For the text-containing cell, return its midpoint in [x, y] coordinate format. 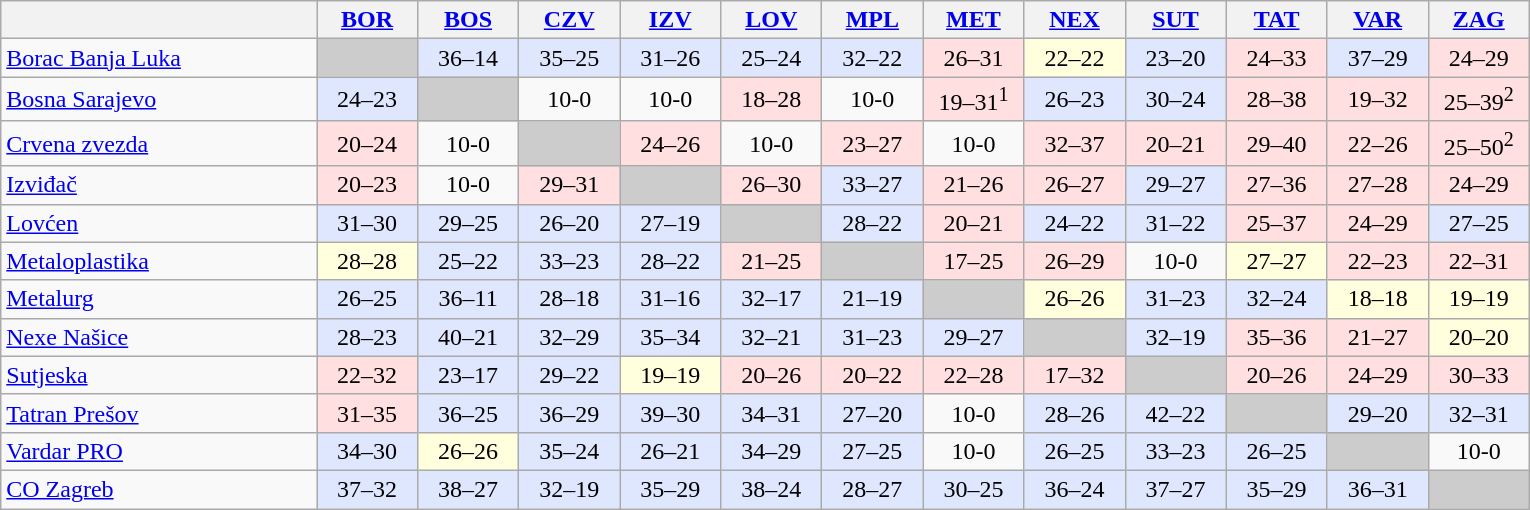
31–35 [366, 413]
37–29 [1378, 58]
25–22 [468, 261]
28–26 [1074, 413]
SUT [1176, 20]
25–392 [1478, 100]
25–37 [1276, 223]
34–29 [772, 451]
42–22 [1176, 413]
21–27 [1378, 337]
Nexe Našice [159, 337]
26–21 [670, 451]
VAR [1378, 20]
MET [974, 20]
17–25 [974, 261]
27–36 [1276, 185]
Tatran Prešov [159, 413]
CZV [570, 20]
28–23 [366, 337]
22–32 [366, 375]
31–30 [366, 223]
23–17 [468, 375]
37–32 [366, 489]
20–22 [872, 375]
TAT [1276, 20]
17–32 [1074, 375]
LOV [772, 20]
NEX [1074, 20]
Bosna Sarajevo [159, 100]
31–26 [670, 58]
24–33 [1276, 58]
28–18 [570, 299]
28–27 [872, 489]
32–21 [772, 337]
33–27 [872, 185]
38–24 [772, 489]
27–19 [670, 223]
25–502 [1478, 144]
18–28 [772, 100]
32–17 [772, 299]
20–24 [366, 144]
24–22 [1074, 223]
20–20 [1478, 337]
31–22 [1176, 223]
27–27 [1276, 261]
22–23 [1378, 261]
ZAG [1478, 20]
29–40 [1276, 144]
36–14 [468, 58]
36–25 [468, 413]
36–29 [570, 413]
25–24 [772, 58]
35–24 [570, 451]
32–24 [1276, 299]
26–31 [974, 58]
36–31 [1378, 489]
26–23 [1074, 100]
20–23 [366, 185]
CO Zagreb [159, 489]
22–22 [1074, 58]
29–31 [570, 185]
23–20 [1176, 58]
26–30 [772, 185]
35–25 [570, 58]
22–31 [1478, 261]
40–21 [468, 337]
36–24 [1074, 489]
24–23 [366, 100]
32–31 [1478, 413]
19–311 [974, 100]
31–16 [670, 299]
30–33 [1478, 375]
Izviđač [159, 185]
21–26 [974, 185]
Lovćen [159, 223]
Crvena zvezda [159, 144]
Sutjeska [159, 375]
28–28 [366, 261]
26–20 [570, 223]
22–26 [1378, 144]
MPL [872, 20]
27–20 [872, 413]
IZV [670, 20]
BOR [366, 20]
Vardar PRO [159, 451]
32–22 [872, 58]
23–27 [872, 144]
29–22 [570, 375]
18–18 [1378, 299]
32–37 [1074, 144]
29–20 [1378, 413]
38–27 [468, 489]
Metaloplastika [159, 261]
28–38 [1276, 100]
35–36 [1276, 337]
22–28 [974, 375]
26–29 [1074, 261]
37–27 [1176, 489]
39–30 [670, 413]
Borac Banja Luka [159, 58]
29–25 [468, 223]
21–25 [772, 261]
36–11 [468, 299]
Metalurg [159, 299]
BOS [468, 20]
34–30 [366, 451]
27–28 [1378, 185]
35–34 [670, 337]
24–26 [670, 144]
34–31 [772, 413]
32–29 [570, 337]
26–27 [1074, 185]
30–25 [974, 489]
19–32 [1378, 100]
21–19 [872, 299]
30–24 [1176, 100]
